Detect which cell encompasses the target text, then output its (x, y) center coordinate. 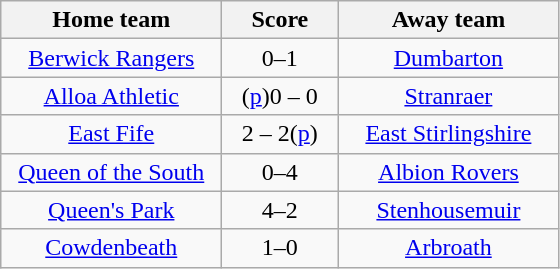
Cowdenbeath (112, 248)
Arbroath (448, 248)
Away team (448, 20)
East Stirlingshire (448, 134)
Home team (112, 20)
0–4 (280, 172)
Stenhousemuir (448, 210)
(p)0 – 0 (280, 96)
Queen of the South (112, 172)
Albion Rovers (448, 172)
Berwick Rangers (112, 58)
East Fife (112, 134)
4–2 (280, 210)
Score (280, 20)
Dumbarton (448, 58)
Stranraer (448, 96)
0–1 (280, 58)
Alloa Athletic (112, 96)
2 – 2(p) (280, 134)
1–0 (280, 248)
Queen's Park (112, 210)
